From the cell containing the given text, extract its center point as [X, Y] coordinate. 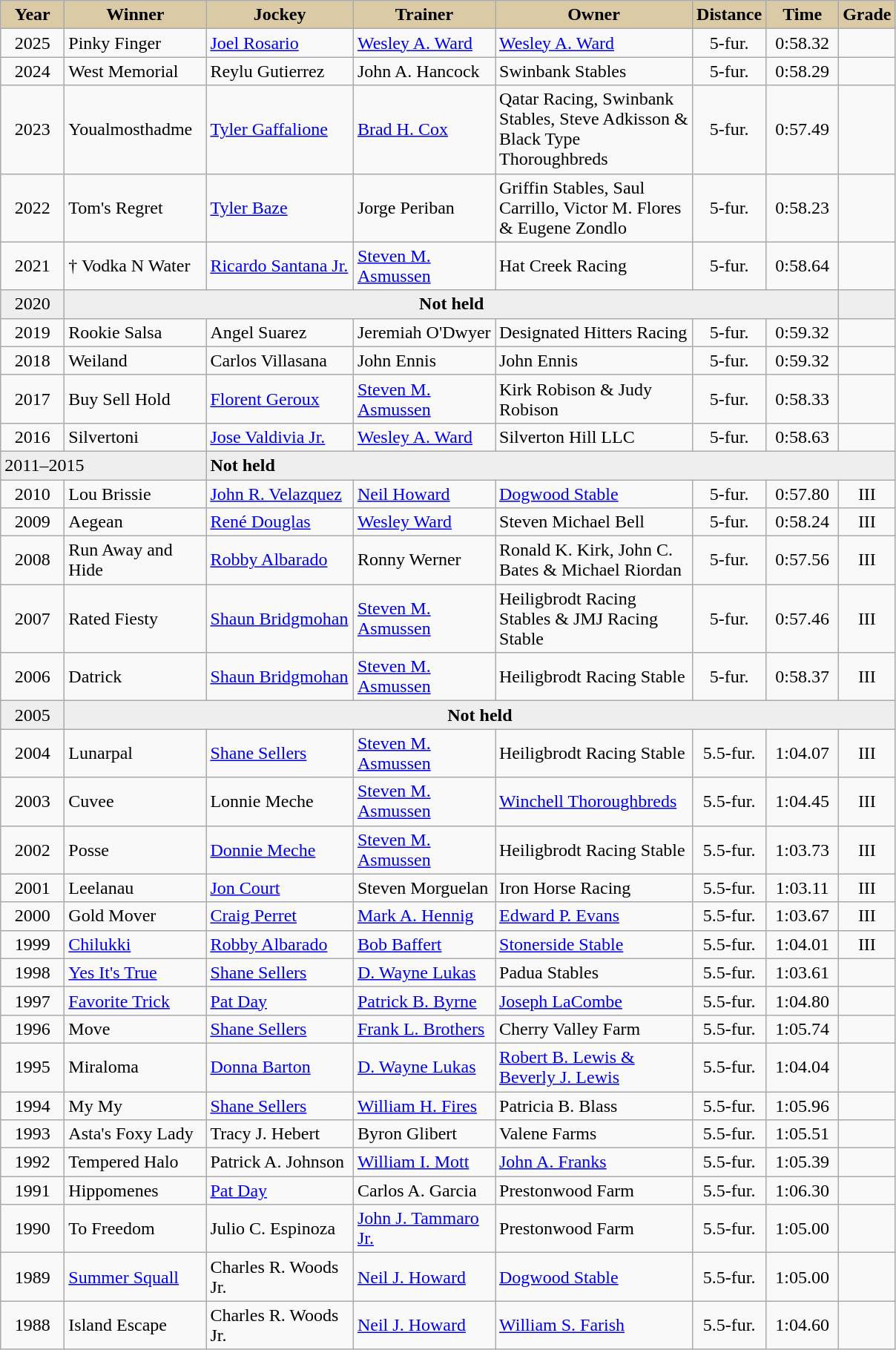
0:57.80 [803, 493]
2002 [33, 850]
1:06.30 [803, 1191]
Lou Brissie [135, 493]
1989 [33, 1277]
1:03.61 [803, 972]
Summer Squall [135, 1277]
2025 [33, 43]
John A. Franks [594, 1162]
Brad H. Cox [424, 129]
Jon Court [280, 888]
John R. Velazquez [280, 493]
Leelanau [135, 888]
West Memorial [135, 71]
2007 [33, 619]
Tyler Gaffalione [280, 129]
Chilukki [135, 944]
1996 [33, 1029]
Swinbank Stables [594, 71]
2005 [33, 715]
2008 [33, 561]
Bob Baffert [424, 944]
Padua Stables [594, 972]
1995 [33, 1067]
Rated Fiesty [135, 619]
Trainer [424, 15]
Aegean [135, 522]
Julio C. Espinoza [280, 1228]
Carlos A. Garcia [424, 1191]
René Douglas [280, 522]
Frank L. Brothers [424, 1029]
0:57.46 [803, 619]
Patrick A. Johnson [280, 1162]
John A. Hancock [424, 71]
Joseph LaCombe [594, 1001]
0:58.32 [803, 43]
2003 [33, 801]
Rookie Salsa [135, 332]
0:58.24 [803, 522]
1:04.07 [803, 754]
0:58.23 [803, 208]
Mark A. Hennig [424, 916]
Joel Rosario [280, 43]
Florent Geroux [280, 399]
Patrick B. Byrne [424, 1001]
1993 [33, 1134]
Tyler Baze [280, 208]
2000 [33, 916]
2021 [33, 266]
Distance [730, 15]
Winner [135, 15]
0:58.29 [803, 71]
1:05.51 [803, 1134]
1:05.96 [803, 1106]
William I. Mott [424, 1162]
1999 [33, 944]
1:03.11 [803, 888]
2009 [33, 522]
Favorite Trick [135, 1001]
Tempered Halo [135, 1162]
2016 [33, 437]
0:57.49 [803, 129]
Hippomenes [135, 1191]
1:05.39 [803, 1162]
Griffin Stables, Saul Carrillo, Victor M. Flores & Eugene Zondlo [594, 208]
William S. Farish [594, 1325]
2019 [33, 332]
Datrick [135, 676]
Asta's Foxy Lady [135, 1134]
Cherry Valley Farm [594, 1029]
Cuvee [135, 801]
Lunarpal [135, 754]
Pinky Finger [135, 43]
2010 [33, 493]
2022 [33, 208]
Valene Farms [594, 1134]
1:03.73 [803, 850]
1:04.01 [803, 944]
Ronny Werner [424, 561]
Byron Glibert [424, 1134]
Kirk Robison & Judy Robison [594, 399]
Weiland [135, 360]
0:57.56 [803, 561]
Steven Michael Bell [594, 522]
Hat Creek Racing [594, 266]
Yes It's True [135, 972]
Designated Hitters Racing [594, 332]
1998 [33, 972]
2020 [33, 304]
2018 [33, 360]
1:04.80 [803, 1001]
1992 [33, 1162]
2011–2015 [104, 465]
William H. Fires [424, 1106]
Silvertoni [135, 437]
2023 [33, 129]
Stonerside Stable [594, 944]
To Freedom [135, 1228]
Jeremiah O'Dwyer [424, 332]
Lonnie Meche [280, 801]
1:05.74 [803, 1029]
Run Away and Hide [135, 561]
Angel Suarez [280, 332]
Iron Horse Racing [594, 888]
Tom's Regret [135, 208]
1991 [33, 1191]
Jose Valdivia Jr. [280, 437]
0:58.37 [803, 676]
Miraloma [135, 1067]
1:04.04 [803, 1067]
1990 [33, 1228]
Donna Barton [280, 1067]
Posse [135, 850]
0:58.64 [803, 266]
Neil Howard [424, 493]
0:58.63 [803, 437]
1988 [33, 1325]
1997 [33, 1001]
Wesley Ward [424, 522]
Island Escape [135, 1325]
Buy Sell Hold [135, 399]
2004 [33, 754]
My My [135, 1106]
Donnie Meche [280, 850]
2024 [33, 71]
Tracy J. Hebert [280, 1134]
Craig Perret [280, 916]
Carlos Villasana [280, 360]
Jockey [280, 15]
Youalmosthadme [135, 129]
Heiligbrodt Racing Stables & JMJ Racing Stable [594, 619]
Edward P. Evans [594, 916]
Patricia B. Blass [594, 1106]
Time [803, 15]
Grade [867, 15]
Move [135, 1029]
1:04.60 [803, 1325]
Qatar Racing, Swinbank Stables, Steve Adkisson & Black Type Thoroughbreds [594, 129]
Owner [594, 15]
Ronald K. Kirk, John C. Bates & Michael Riordan [594, 561]
Steven Morguelan [424, 888]
Year [33, 15]
1:03.67 [803, 916]
1:04.45 [803, 801]
1994 [33, 1106]
2006 [33, 676]
2017 [33, 399]
Winchell Thoroughbreds [594, 801]
Gold Mover [135, 916]
Reylu Gutierrez [280, 71]
Jorge Periban [424, 208]
† Vodka N Water [135, 266]
2001 [33, 888]
John J. Tammaro Jr. [424, 1228]
Silverton Hill LLC [594, 437]
Robert B. Lewis & Beverly J. Lewis [594, 1067]
0:58.33 [803, 399]
Ricardo Santana Jr. [280, 266]
